Extract the [X, Y] coordinate from the center of the cell holding the provided text.  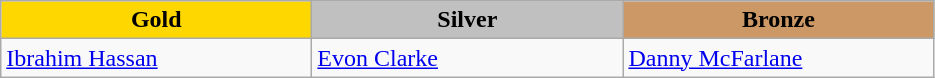
Ibrahim Hassan [156, 58]
Danny McFarlane [778, 58]
Gold [156, 20]
Silver [468, 20]
Bronze [778, 20]
Evon Clarke [468, 58]
